For the text-containing cell, return its midpoint in [X, Y] coordinate format. 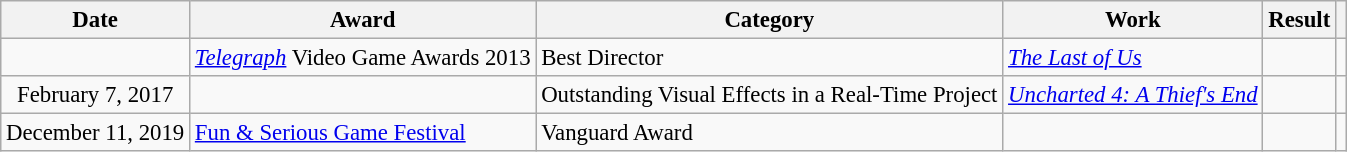
Work [1133, 20]
Fun & Serious Game Festival [363, 133]
Award [363, 20]
Outstanding Visual Effects in a Real-Time Project [770, 95]
Date [96, 20]
Uncharted 4: A Thief's End [1133, 95]
February 7, 2017 [96, 95]
Best Director [770, 58]
Category [770, 20]
Telegraph Video Game Awards 2013 [363, 58]
December 11, 2019 [96, 133]
The Last of Us [1133, 58]
Vanguard Award [770, 133]
Result [1300, 20]
